Output the [x, y] coordinate of the center of the cell containing the given text.  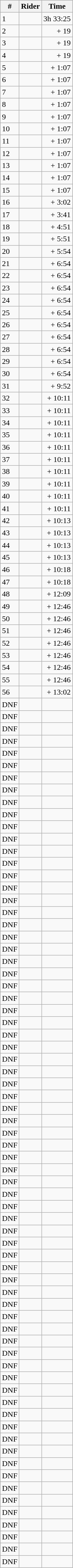
36 [10, 447]
23 [10, 288]
+ 5:54 [57, 251]
43 [10, 533]
4 [10, 55]
+ 3:41 [57, 215]
37 [10, 459]
21 [10, 263]
+ 13:02 [57, 692]
Rider [31, 6]
40 [10, 496]
26 [10, 325]
5 [10, 68]
20 [10, 251]
42 [10, 521]
39 [10, 484]
1 [10, 19]
50 [10, 619]
10 [10, 129]
15 [10, 190]
32 [10, 398]
22 [10, 276]
18 [10, 227]
48 [10, 594]
28 [10, 349]
+ 12:09 [57, 594]
7 [10, 92]
17 [10, 215]
44 [10, 545]
9 [10, 116]
3h 33:25 [57, 19]
+ 9:52 [57, 386]
# [10, 6]
25 [10, 312]
19 [10, 239]
38 [10, 472]
Time [57, 6]
13 [10, 166]
29 [10, 362]
12 [10, 153]
8 [10, 104]
53 [10, 655]
56 [10, 692]
51 [10, 631]
55 [10, 680]
+ 4:51 [57, 227]
41 [10, 508]
34 [10, 423]
27 [10, 337]
+ 5:51 [57, 239]
45 [10, 558]
52 [10, 643]
2 [10, 31]
30 [10, 374]
49 [10, 606]
6 [10, 80]
11 [10, 141]
3 [10, 43]
47 [10, 582]
33 [10, 410]
24 [10, 300]
54 [10, 668]
31 [10, 386]
16 [10, 202]
14 [10, 178]
+ 3:02 [57, 202]
35 [10, 435]
46 [10, 570]
